Find where the given text appears and provide that cell's center as [X, Y] coordinate. 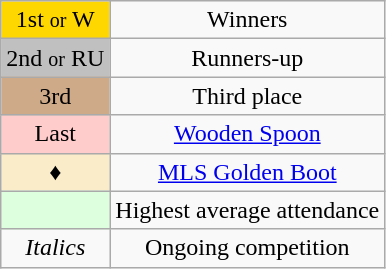
2nd or RU [56, 58]
Ongoing competition [248, 248]
Highest average attendance [248, 210]
Wooden Spoon [248, 134]
3rd [56, 96]
Third place [248, 96]
1st or W [56, 20]
Runners-up [248, 58]
MLS Golden Boot [248, 172]
Last [56, 134]
Italics [56, 248]
♦ [56, 172]
Winners [248, 20]
